Search for the cell housing the specified text and yield its (x, y) center coordinate. 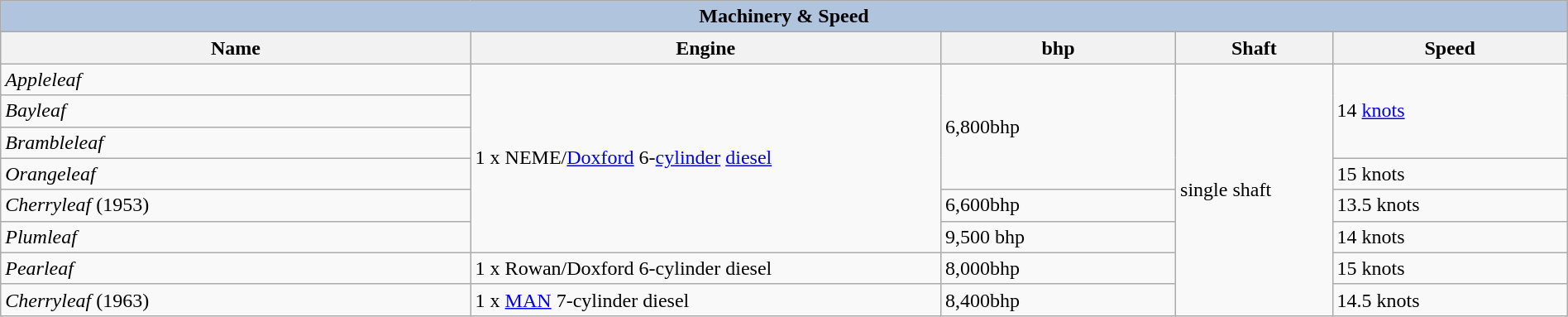
Plumleaf (236, 237)
Cherryleaf (1963) (236, 300)
Name (236, 48)
single shaft (1254, 190)
9,500 bhp (1058, 237)
8,000bhp (1058, 268)
Pearleaf (236, 268)
Engine (705, 48)
1 x Rowan/Doxford 6-cylinder diesel (705, 268)
Cherryleaf (1953) (236, 205)
6,800bhp (1058, 127)
Brambleleaf (236, 142)
Appleleaf (236, 79)
Orangeleaf (236, 174)
8,400bhp (1058, 300)
bhp (1058, 48)
Speed (1450, 48)
14.5 knots (1450, 300)
Machinery & Speed (784, 17)
1 x MAN 7-cylinder diesel (705, 300)
1 x NEME/Doxford 6-cylinder diesel (705, 158)
6,600bhp (1058, 205)
Bayleaf (236, 111)
Shaft (1254, 48)
13.5 knots (1450, 205)
